Search for the cell housing the specified text and yield its (X, Y) center coordinate. 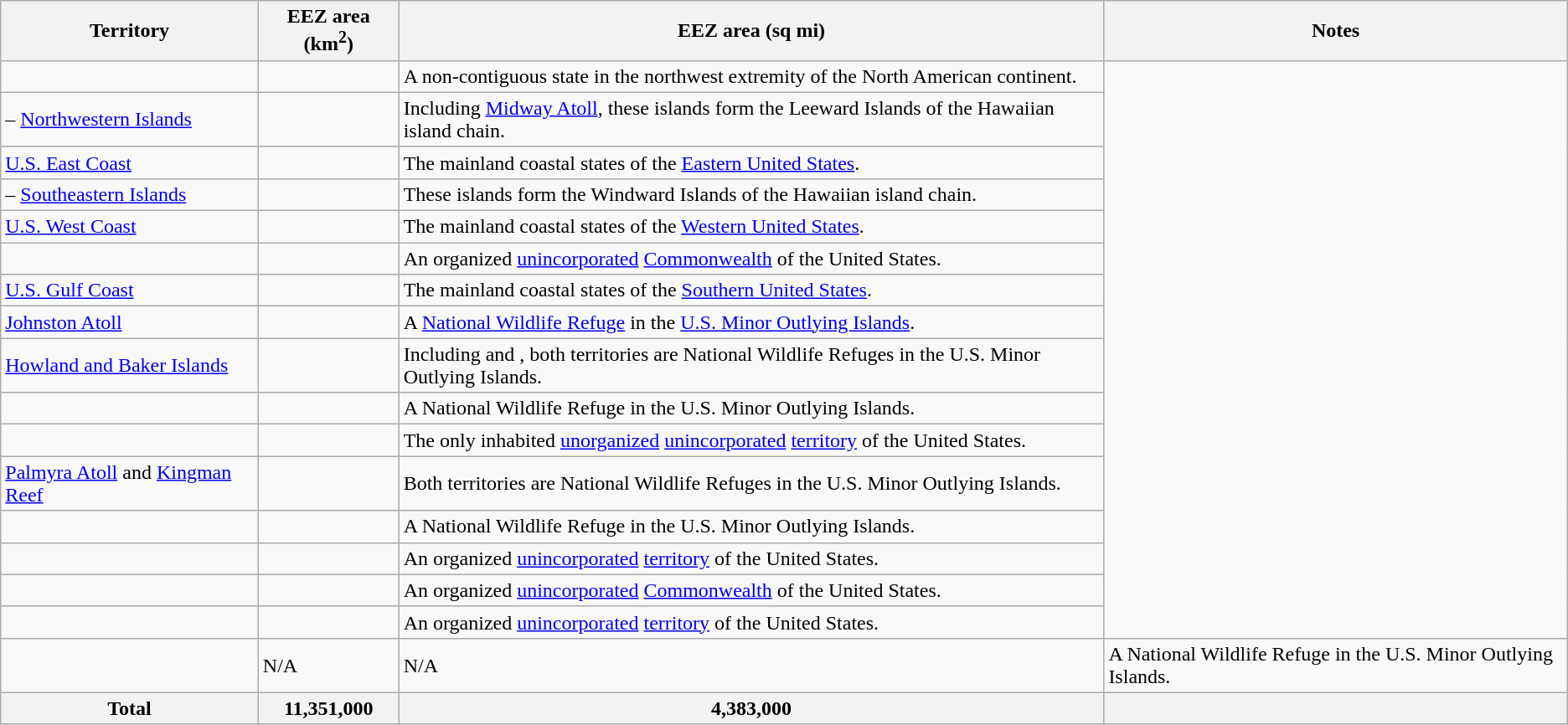
EEZ area (km2) (328, 31)
11,351,000 (328, 708)
Both territories are National Wildlife Refuges in the U.S. Minor Outlying Islands. (751, 484)
Total (130, 708)
– Northwestern Islands (130, 119)
Palmyra Atoll and Kingman Reef (130, 484)
U.S. West Coast (130, 227)
The mainland coastal states of the Southern United States. (751, 291)
Howland and Baker Islands (130, 365)
Johnston Atoll (130, 322)
Territory (130, 31)
The only inhabited unorganized unincorporated territory of the United States. (751, 440)
Notes (1335, 31)
U.S. Gulf Coast (130, 291)
– Southeastern Islands (130, 194)
The mainland coastal states of the Eastern United States. (751, 162)
These islands form the Windward Islands of the Hawaiian island chain. (751, 194)
A non-contiguous state in the northwest extremity of the North American continent. (751, 76)
The mainland coastal states of the Western United States. (751, 227)
U.S. East Coast (130, 162)
Including and , both territories are National Wildlife Refuges in the U.S. Minor Outlying Islands. (751, 365)
Including Midway Atoll, these islands form the Leeward Islands of the Hawaiian island chain. (751, 119)
4,383,000 (751, 708)
EEZ area (sq mi) (751, 31)
